From the cell containing the given text, extract its center point as (x, y) coordinate. 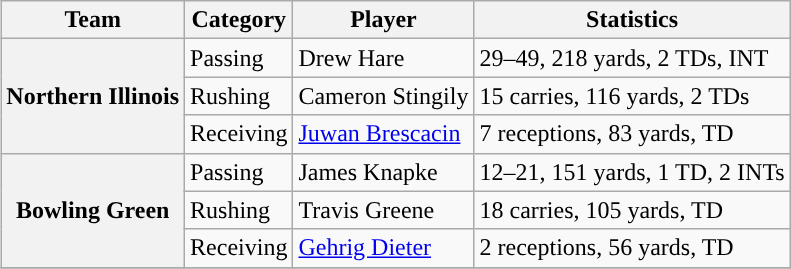
Northern Illinois (93, 96)
Player (384, 20)
Travis Greene (384, 210)
2 receptions, 56 yards, TD (632, 248)
Bowling Green (93, 210)
7 receptions, 83 yards, TD (632, 134)
Drew Hare (384, 58)
Category (239, 20)
12–21, 151 yards, 1 TD, 2 INTs (632, 172)
James Knapke (384, 172)
Cameron Stingily (384, 96)
29–49, 218 yards, 2 TDs, INT (632, 58)
15 carries, 116 yards, 2 TDs (632, 96)
18 carries, 105 yards, TD (632, 210)
Team (93, 20)
Statistics (632, 20)
Juwan Brescacin (384, 134)
Gehrig Dieter (384, 248)
